From the cell containing the given text, extract its center point as (X, Y) coordinate. 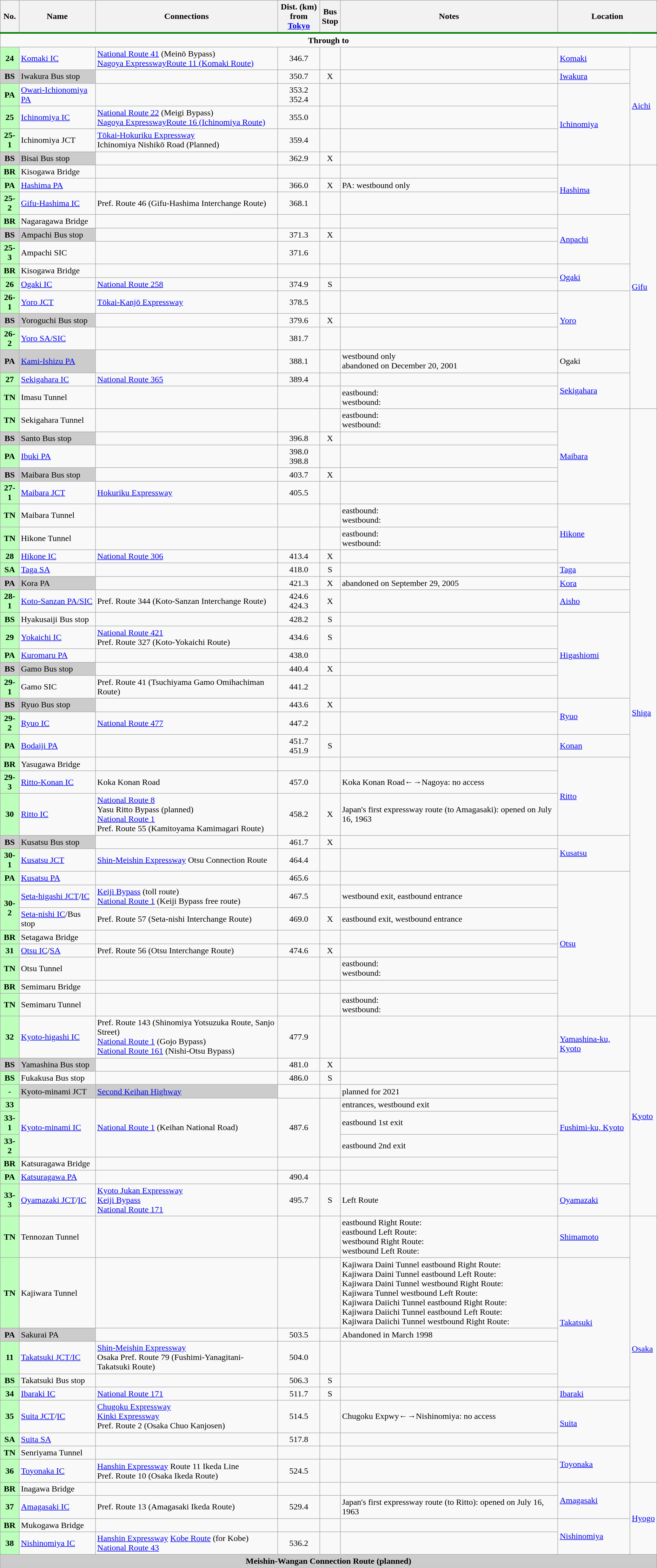
Ibaraki (594, 1394)
planned for 2021 (449, 1091)
Ritto (594, 796)
447.2 (299, 723)
368.1 (299, 203)
National Route 41 (Meinō Bypass)Nagoya ExpresswayRoute 11 (Komaki Route) (187, 58)
428.2 (299, 619)
Ogaki IC (57, 284)
Santo Bus stop (57, 438)
33-1 (10, 1123)
National Route 22 (Meigi Bypass)Nagoya ExpresswayRoute 16 (Ichinomiya Route) (187, 117)
Suita (594, 1423)
438.0 (299, 655)
Pref. Route 13 (Amagasaki Ikeda Route) (187, 1507)
Location (607, 17)
396.8 (299, 438)
Maibara JCT (57, 493)
National Route 477 (187, 723)
Name (57, 17)
30 (10, 814)
Kusatsu (594, 853)
Yoro SA/SIC (57, 338)
524.5 (299, 1471)
Hanshin Expressway Route 11 Ikeda LinePref. Route 10 (Osaka Ikeda Route) (187, 1471)
Komaki (594, 58)
Japan's first expressway route (to Amagasaki): opened on July 16, 1963 (449, 814)
Sekigahara Tunnel (57, 420)
Yasugawa Bridge (57, 764)
National Route 365 (187, 379)
Suita JCT/IC (57, 1416)
National Route 1 (Keihan National Road) (187, 1127)
Maibara (594, 456)
413.4 (299, 556)
434.6 (299, 637)
Nagaragawa Bridge (57, 221)
Left Route (449, 1200)
11 (10, 1357)
457.0 (299, 782)
490.4 (299, 1177)
Ibuki PA (57, 456)
Dist. (km)from Tokyo (299, 17)
529.4 (299, 1507)
Maibara Bus stop (57, 474)
Nishinomiya IC (57, 1543)
Seta-higashi JCT/IC (57, 896)
451.7451.9 (299, 746)
26-1 (10, 302)
477.9 (299, 1037)
Osaka (643, 1349)
westbound exit, eastbound entrance (449, 896)
33-3 (10, 1200)
469.0 (299, 919)
Hikone Tunnel (57, 538)
389.4 (299, 379)
503.5 (299, 1335)
29 (10, 637)
entrances, westbound exit (449, 1105)
Nishinomiya (594, 1537)
487.6 (299, 1127)
eastbound 1st exit (449, 1123)
Semimaru Tunnel (57, 1005)
Sekigahara (594, 391)
374.9 (299, 284)
Gifu-Hashima IC (57, 203)
405.5 (299, 493)
Otsu Tunnel (57, 968)
Yoroguchi Bus stop (57, 320)
421.3 (299, 583)
Kora PA (57, 583)
511.7 (299, 1394)
Hikone IC (57, 556)
Abandoned in March 1998 (449, 1335)
Hikone (594, 533)
Sakurai PA (57, 1335)
514.5 (299, 1416)
Kami-Ishizu PA (57, 361)
Shin-Meishin Expressway Otsu Connection Route (187, 860)
Kyoto-minami JCT (57, 1091)
Yamashina-ku, Kyoto (594, 1043)
464.4 (299, 860)
Kyoto (643, 1116)
Kusatsu PA (57, 878)
Kyoto-higashi IC (57, 1037)
29-1 (10, 687)
No. (10, 17)
Semimaru Bridge (57, 987)
25 (10, 117)
458.2 (299, 814)
Katsuragawa Bridge (57, 1164)
Shin-Meishin ExpresswayOsaka Pref. Route 79 (Fushimi-Yanagitani-Takatsuki Route) (187, 1357)
Hyakusaiji Bus stop (57, 619)
Hanshin Expressway Kobe Route (for Kobe) National Route 43 (187, 1543)
National Route 421Pref. Route 327 (Koto-Yokaichi Route) (187, 637)
Kusatsu JCT (57, 860)
Katsuragawa PA (57, 1177)
Inagawa Bridge (57, 1489)
Fushimi-ku, Kyoto (594, 1127)
Kusatsu Bus stop (57, 842)
Kyoto Jukan Expressway Keiji BypassNational Route 171 (187, 1200)
33-2 (10, 1145)
eastbound 2nd exit (449, 1145)
362.9 (299, 158)
Gamo Bus stop (57, 669)
Kyoto-minami IC (57, 1127)
486.0 (299, 1078)
Maibara Tunnel (57, 515)
371.6 (299, 253)
BusStop (330, 17)
467.5 (299, 896)
32 (10, 1037)
Through to (328, 40)
Koka Konan Road (187, 782)
Konan (594, 746)
Anpachi (594, 239)
Aichi (643, 106)
Hashima PA (57, 185)
38 (10, 1543)
Seta-nishi IC/Bus stop (57, 919)
Oyamazaki JCT/IC (57, 1200)
Taga (594, 570)
465.6 (299, 878)
388.1 (299, 361)
35 (10, 1416)
Pref. Route 143 (Shinomiya Yotsuzuka Route, Sanjo Street)National Route 1 (Gojo Bypass)National Route 161 (Nishi-Otsu Bypass) (187, 1037)
Hokuriku Expressway (187, 493)
Owari-Ichionomiya PA (57, 95)
36 (10, 1471)
Imasu Tunnel (57, 397)
Connections (187, 17)
Ryuo Bus stop (57, 705)
461.7 (299, 842)
353.2352.4 (299, 95)
25-1 (10, 140)
Japan's first expressway route (to Ritto): opened on July 16, 1963 (449, 1507)
29-2 (10, 723)
33 (10, 1105)
Toyonaka IC (57, 1471)
Iwakura (594, 76)
Hyogo (643, 1518)
359.4 (299, 140)
Kuromaru PA (57, 655)
Fukakusa Bus stop (57, 1078)
Keiji Bypass (toll route) National Route 1 (Keiji Bypass free route) (187, 896)
Ampachi Bus stop (57, 235)
Kora (594, 583)
366.0 (299, 185)
27-1 (10, 493)
441.2 (299, 687)
26 (10, 284)
Ichinomiya IC (57, 117)
Hashima (594, 189)
34 (10, 1394)
29-3 (10, 782)
Amagasaki IC (57, 1507)
28-1 (10, 601)
Oyamazaki (594, 1200)
Takatsuki JCT/IC (57, 1357)
346.7 (299, 58)
Shimamoto (594, 1237)
Yoro (594, 320)
Setagawa Bridge (57, 937)
Amagasaki (594, 1500)
- (10, 1091)
418.0 (299, 570)
Second Keihan Highway (187, 1091)
Ichinomiya (594, 124)
Gifu (643, 287)
Koka Konan Road←→Nagoya: no access (449, 782)
Ritto IC (57, 814)
517.8 (299, 1439)
Yokaichi IC (57, 637)
31 (10, 950)
25-3 (10, 253)
Koto-Sanzan PA/SIC (57, 601)
Pref. Route 344 (Koto-Sanzan Interchange Route) (187, 601)
403.7 (299, 474)
495.7 (299, 1200)
Takatsuki (594, 1322)
Ritto-Konan IC (57, 782)
381.7 (299, 338)
Meishin-Wangan Connection Route (planned) (328, 1561)
Tōkai-Kanjō Expressway (187, 302)
Iwakura Bus stop (57, 76)
eastbound Right Route: eastbound Left Route: westbound Right Route: westbound Left Route: (449, 1237)
Chugoku Expwy←→Nishinomiya: no access (449, 1416)
Notes (449, 17)
30-1 (10, 860)
Bodaiji PA (57, 746)
PA: westbound only (449, 185)
379.6 (299, 320)
Senriyama Tunnel (57, 1453)
Toyonaka (594, 1464)
Ichinomiya JCT (57, 140)
Gamo SIC (57, 687)
28 (10, 556)
Shiga (643, 712)
Otsu (594, 944)
abandoned on September 29, 2005 (449, 583)
Aisho (594, 601)
Ryuo (594, 716)
Ibaraki IC (57, 1394)
National Route 171 (187, 1394)
355.0 (299, 117)
Sekigahara IC (57, 379)
Ampachi SIC (57, 253)
371.3 (299, 235)
Yamashina Bus stop (57, 1065)
Higashiomi (594, 655)
481.0 (299, 1065)
Kajiwara Tunnel (57, 1293)
504.0 (299, 1357)
Pref. Route 41 (Tsuchiyama Gamo Omihachiman Route) (187, 687)
Chugoku Expressway Kinki ExpresswayPref. Route 2 (Osaka Chuo Kanjosen) (187, 1416)
Suita SA (57, 1439)
Komaki IC (57, 58)
30-2 (10, 908)
25-2 (10, 203)
37 (10, 1507)
443.6 (299, 705)
27 (10, 379)
474.6 (299, 950)
Tennozan Tunnel (57, 1237)
440.4 (299, 669)
National Route 258 (187, 284)
westbound onlyabandoned on December 20, 2001 (449, 361)
398.0398.8 (299, 456)
Otsu IC/SA (57, 950)
26-2 (10, 338)
Pref. Route 57 (Seta-nishi Interchange Route) (187, 919)
378.5 (299, 302)
Ryuo IC (57, 723)
Takatsuki Bus stop (57, 1380)
Mukogawa Bridge (57, 1525)
Bisai Bus stop (57, 158)
506.3 (299, 1380)
424.6424.3 (299, 601)
350.7 (299, 76)
Pref. Route 56 (Otsu Interchange Route) (187, 950)
Taga SA (57, 570)
Pref. Route 46 (Gifu-Hashima Interchange Route) (187, 203)
eastbound exit, westbound entrance (449, 919)
536.2 (299, 1543)
Yoro JCT (57, 302)
Tōkai-Hokuriku ExpresswayIchinomiya Nishikō Road (Planned) (187, 140)
24 (10, 58)
National Route 306 (187, 556)
National Route 8Yasu Ritto Bypass (planned)National Route 1Pref. Route 55 (Kamitoyama Kamimagari Route) (187, 814)
